Determine the [X, Y] coordinate at the center of the cell enclosing the given text.  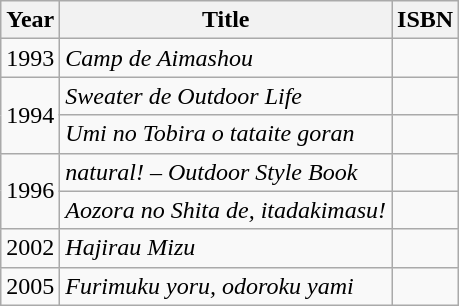
Hajirau Mizu [226, 248]
Furimuku yoru, odoroku yami [226, 286]
Title [226, 20]
Sweater de Outdoor Life [226, 96]
Camp de Aimashou [226, 58]
1994 [30, 115]
ISBN [426, 20]
Umi no Tobira o tataite goran [226, 134]
2005 [30, 286]
Aozora no Shita de, itadakimasu! [226, 210]
1996 [30, 191]
Year [30, 20]
1993 [30, 58]
natural! – Outdoor Style Book [226, 172]
2002 [30, 248]
